Return (X, Y) of the center of cell containing provided text 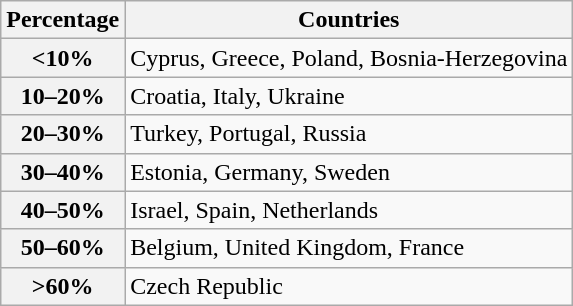
30–40% (63, 172)
Turkey, Portugal, Russia (349, 134)
Cyprus, Greece, Poland, Bosnia-Herzegovina (349, 58)
>60% (63, 286)
Estonia, Germany, Sweden (349, 172)
40–50% (63, 210)
Belgium, United Kingdom, France (349, 248)
10–20% (63, 96)
20–30% (63, 134)
Czech Republic (349, 286)
<10% (63, 58)
50–60% (63, 248)
Israel, Spain, Netherlands (349, 210)
Countries (349, 20)
Percentage (63, 20)
Croatia, Italy, Ukraine (349, 96)
